Find where the given text appears and provide that cell's center as (X, Y) coordinate. 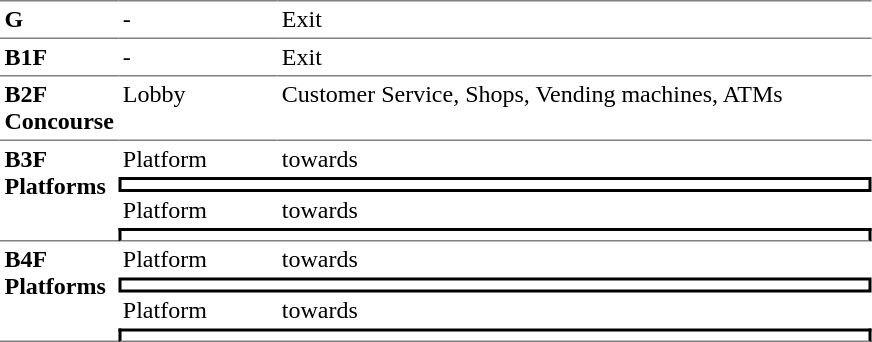
B1F (59, 57)
B3FPlatforms (59, 191)
Lobby (198, 108)
Customer Service, Shops, Vending machines, ATMs (574, 108)
B4FPlatforms (59, 292)
B2FConcourse (59, 108)
G (59, 19)
